Return (x, y) of the center of cell containing provided text 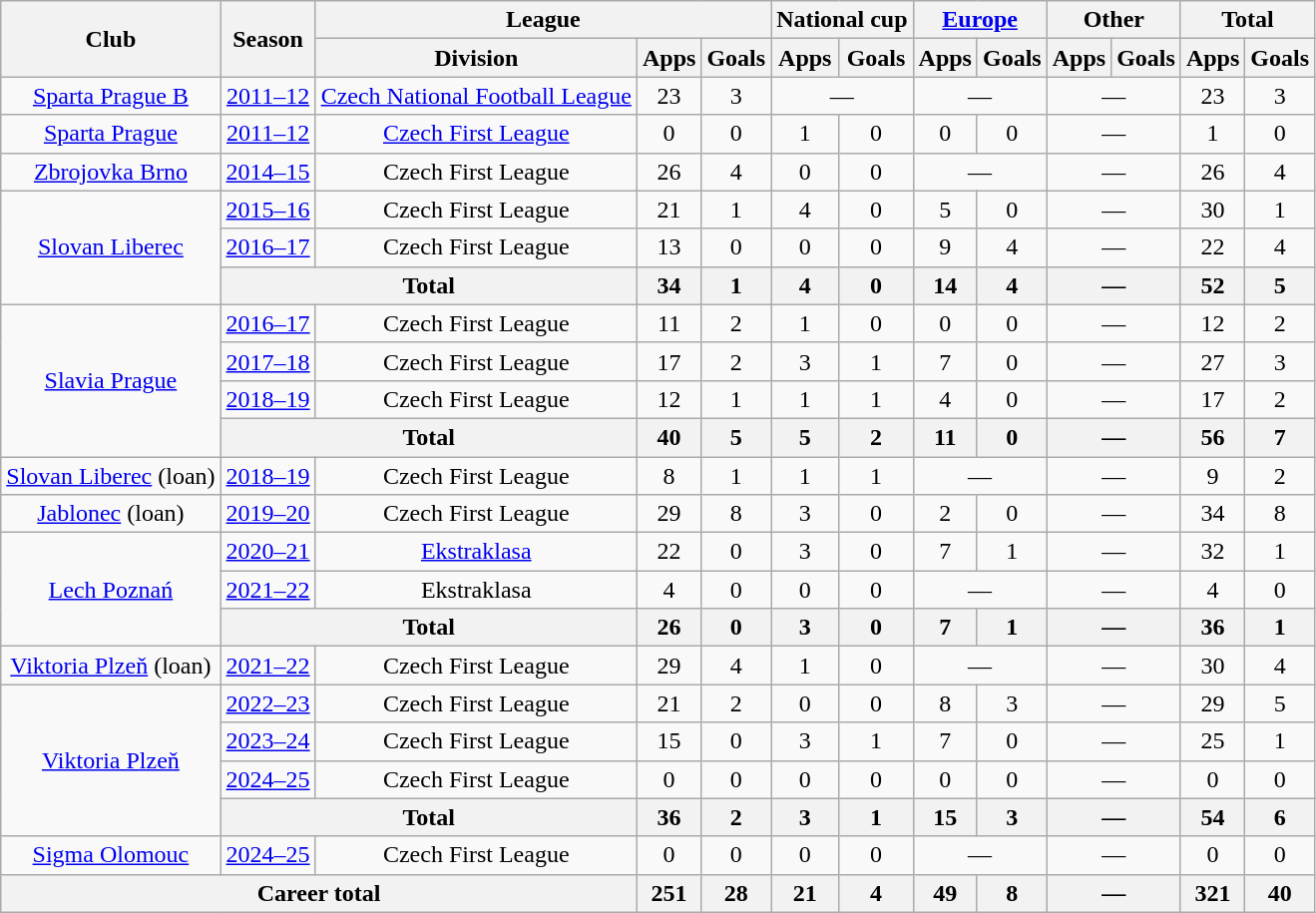
Zbrojovka Brno (111, 172)
Slavia Prague (111, 380)
Slovan Liberec (loan) (111, 476)
Lech Poznań (111, 590)
2023–24 (267, 741)
49 (945, 893)
2022–23 (267, 703)
25 (1212, 741)
Viktoria Plzeň (loan) (111, 666)
28 (736, 893)
251 (668, 893)
2014–15 (267, 172)
Czech National Football League (476, 96)
League (543, 20)
32 (1212, 552)
Jablonec (loan) (111, 514)
52 (1212, 285)
Career total (319, 893)
Season (267, 39)
2017–18 (267, 361)
2020–21 (267, 552)
Slovan Liberec (111, 247)
Viktoria Plzeň (111, 760)
2019–20 (267, 514)
2015–16 (267, 210)
Sparta Prague B (111, 96)
54 (1212, 817)
56 (1212, 437)
Club (111, 39)
14 (945, 285)
Other (1113, 20)
13 (668, 247)
Europe (980, 20)
National cup (842, 20)
Division (476, 58)
6 (1280, 817)
321 (1212, 893)
27 (1212, 361)
Sparta Prague (111, 134)
Sigma Olomouc (111, 855)
